Detect which cell encompasses the target text, then output its (X, Y) center coordinate. 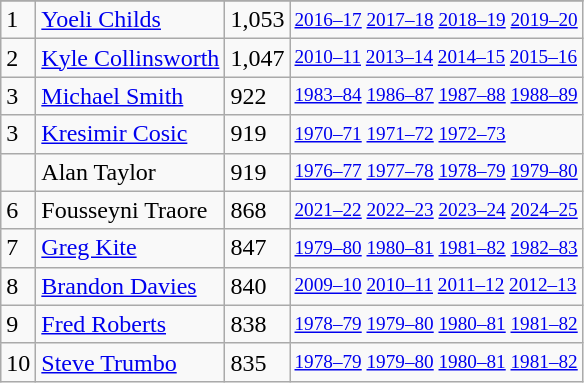
Brandon Davies (130, 286)
922 (258, 96)
Kresimir Cosic (130, 134)
9 (18, 324)
Fred Roberts (130, 324)
Kyle Collinsworth (130, 58)
847 (258, 248)
8 (18, 286)
1976–77 1977–78 1978–79 1979–80 (436, 172)
2009–10 2010–11 2011–12 2012–13 (436, 286)
2021–22 2022–23 2023–24 2024–25 (436, 210)
1983–84 1986–87 1987–88 1988–89 (436, 96)
2010–11 2013–14 2014–15 2015–16 (436, 58)
1 (18, 20)
6 (18, 210)
1,053 (258, 20)
7 (18, 248)
1,047 (258, 58)
838 (258, 324)
835 (258, 362)
840 (258, 286)
Alan Taylor (130, 172)
1970–71 1971–72 1972–73 (436, 134)
10 (18, 362)
Fousseyni Traore (130, 210)
1979–80 1980–81 1981–82 1982–83 (436, 248)
Steve Trumbo (130, 362)
2016–17 2017–18 2018–19 2019–20 (436, 20)
Michael Smith (130, 96)
868 (258, 210)
2 (18, 58)
Greg Kite (130, 248)
Yoeli Childs (130, 20)
